Detect which cell encompasses the target text, then output its (x, y) center coordinate. 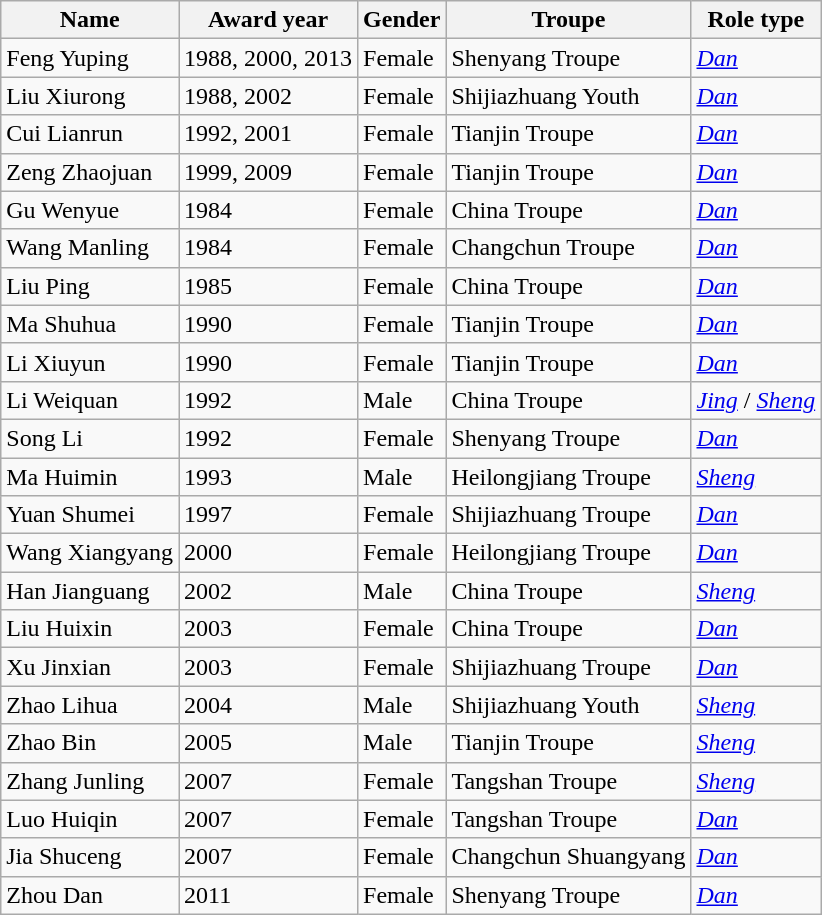
Jia Shuceng (90, 857)
1988, 2002 (268, 96)
Role type (756, 20)
1985 (268, 286)
Yuan Shumei (90, 515)
Wang Manling (90, 248)
Liu Huixin (90, 629)
1988, 2000, 2013 (268, 58)
Li Xiuyun (90, 362)
2005 (268, 743)
Changchun Shuangyang (568, 857)
Gender (402, 20)
1999, 2009 (268, 172)
Troupe (568, 20)
Liu Ping (90, 286)
Xu Jinxian (90, 667)
Zhao Lihua (90, 705)
Li Weiquan (90, 400)
Luo Huiqin (90, 819)
1997 (268, 515)
Jing / Sheng (756, 400)
Ma Huimin (90, 477)
Zhang Junling (90, 781)
Gu Wenyue (90, 210)
1993 (268, 477)
Wang Xiangyang (90, 553)
Award year (268, 20)
Zhou Dan (90, 895)
Feng Yuping (90, 58)
Zhao Bin (90, 743)
Song Li (90, 438)
2011 (268, 895)
Han Jianguang (90, 591)
2000 (268, 553)
Ma Shuhua (90, 324)
2002 (268, 591)
Cui Lianrun (90, 134)
1992, 2001 (268, 134)
Zeng Zhaojuan (90, 172)
Changchun Troupe (568, 248)
Name (90, 20)
Liu Xiurong (90, 96)
2004 (268, 705)
